Extract the (x, y) coordinate from the center of the cell holding the provided text.  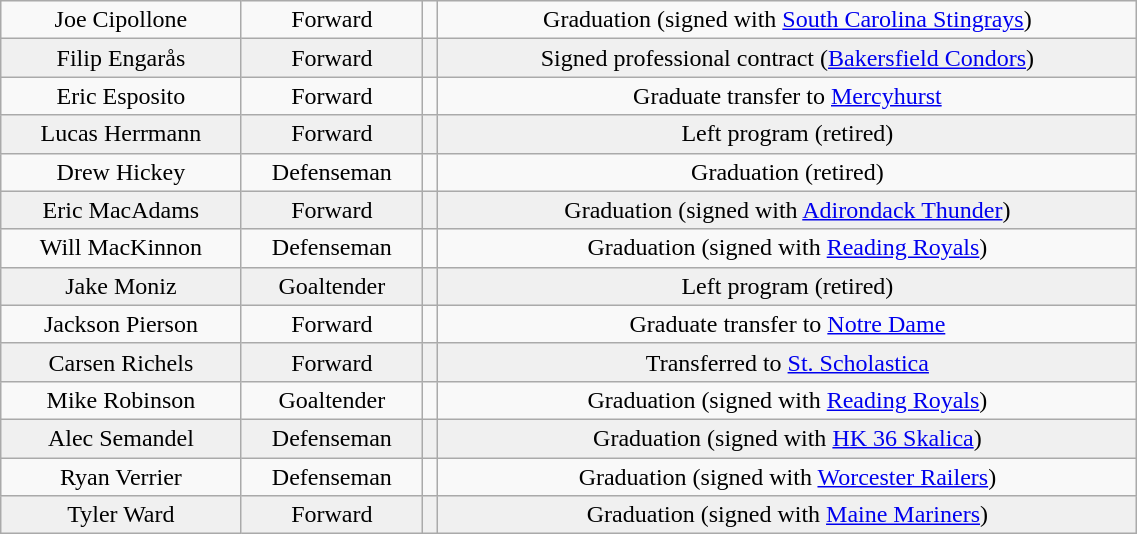
Transferred to St. Scholastica (788, 362)
Drew Hickey (121, 172)
Graduation (signed with South Carolina Stingrays) (788, 20)
Graduation (signed with HK 36 Skalica) (788, 438)
Graduation (retired) (788, 172)
Graduation (signed with Worcester Railers) (788, 477)
Signed professional contract (Bakersfield Condors) (788, 58)
Graduation (signed with Adirondack Thunder) (788, 210)
Ryan Verrier (121, 477)
Tyler Ward (121, 515)
Will MacKinnon (121, 248)
Graduation (signed with Maine Mariners) (788, 515)
Graduate transfer to Notre Dame (788, 324)
Carsen Richels (121, 362)
Filip Engarås (121, 58)
Eric Esposito (121, 96)
Jackson Pierson (121, 324)
Mike Robinson (121, 400)
Jake Moniz (121, 286)
Eric MacAdams (121, 210)
Joe Cipollone (121, 20)
Graduate transfer to Mercyhurst (788, 96)
Lucas Herrmann (121, 134)
Alec Semandel (121, 438)
